Locate the cell with the specified text and output its [X, Y] center coordinate. 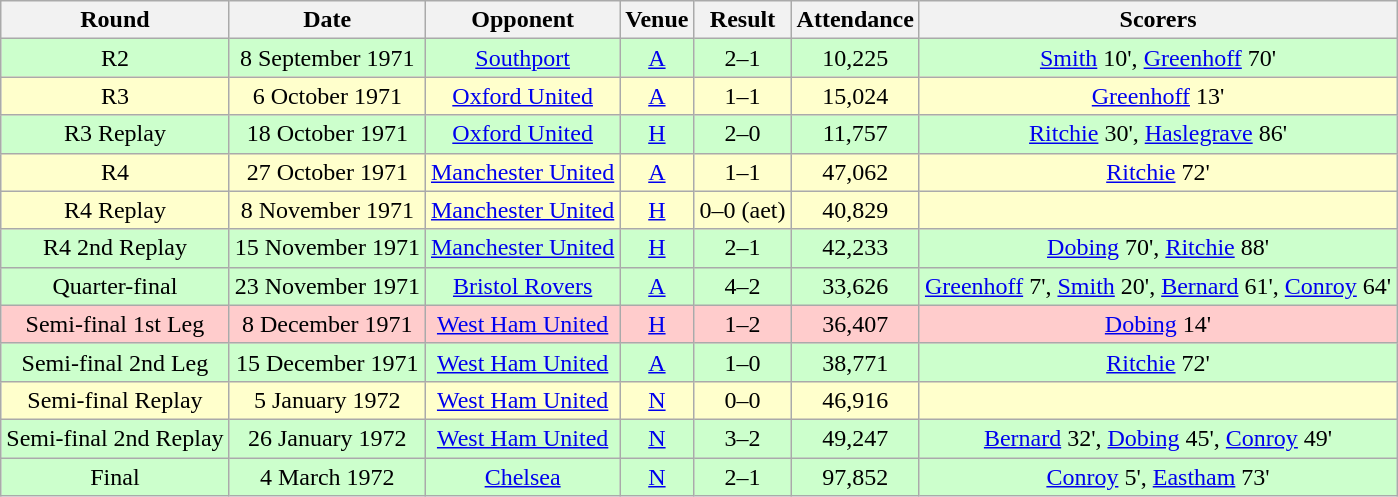
Venue [657, 20]
15,024 [855, 96]
97,852 [855, 477]
Conroy 5', Eastham 73' [1158, 477]
6 October 1971 [327, 96]
Semi-final 2nd Replay [115, 438]
Smith 10', Greenhoff 70' [1158, 58]
Scorers [1158, 20]
11,757 [855, 134]
Greenhoff 13' [1158, 96]
R3 Replay [115, 134]
33,626 [855, 286]
27 October 1971 [327, 172]
18 October 1971 [327, 134]
Southport [522, 58]
R4 Replay [115, 210]
26 January 1972 [327, 438]
Opponent [522, 20]
8 September 1971 [327, 58]
36,407 [855, 324]
3–2 [742, 438]
1–0 [742, 362]
Quarter-final [115, 286]
10,225 [855, 58]
Dobing 14' [1158, 324]
0–0 [742, 400]
R2 [115, 58]
Dobing 70', Ritchie 88' [1158, 248]
Chelsea [522, 477]
Final [115, 477]
8 December 1971 [327, 324]
Result [742, 20]
42,233 [855, 248]
47,062 [855, 172]
5 January 1972 [327, 400]
Greenhoff 7', Smith 20', Bernard 61', Conroy 64' [1158, 286]
Ritchie 30', Haslegrave 86' [1158, 134]
Round [115, 20]
2–0 [742, 134]
Semi-final 1st Leg [115, 324]
40,829 [855, 210]
23 November 1971 [327, 286]
38,771 [855, 362]
Semi-final 2nd Leg [115, 362]
1–2 [742, 324]
Date [327, 20]
0–0 (aet) [742, 210]
15 December 1971 [327, 362]
15 November 1971 [327, 248]
Bernard 32', Dobing 45', Conroy 49' [1158, 438]
Attendance [855, 20]
Bristol Rovers [522, 286]
49,247 [855, 438]
4–2 [742, 286]
8 November 1971 [327, 210]
4 March 1972 [327, 477]
Semi-final Replay [115, 400]
R4 [115, 172]
46,916 [855, 400]
R4 2nd Replay [115, 248]
R3 [115, 96]
